Pinpoint the cell where the given text exists, returning its [x, y] midpoint coordinate. 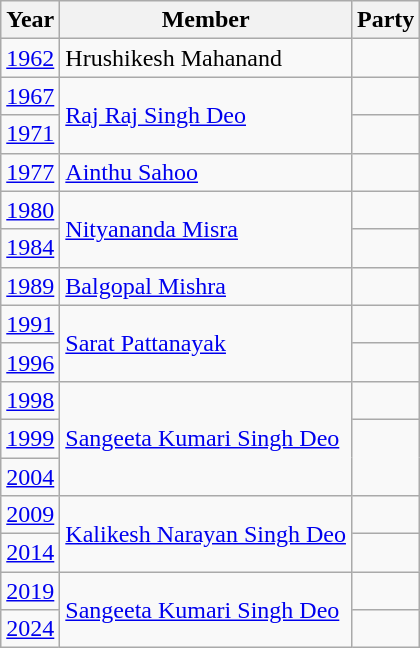
1980 [30, 210]
Hrushikesh Mahanand [206, 58]
Party [385, 20]
1999 [30, 438]
2019 [30, 591]
1989 [30, 286]
1977 [30, 172]
Balgopal Mishra [206, 286]
Nityananda Misra [206, 229]
2009 [30, 515]
2014 [30, 553]
1962 [30, 58]
2004 [30, 477]
2024 [30, 629]
Member [206, 20]
Year [30, 20]
Ainthu Sahoo [206, 172]
Kalikesh Narayan Singh Deo [206, 534]
1996 [30, 362]
1998 [30, 400]
1967 [30, 96]
1991 [30, 324]
1984 [30, 248]
Sarat Pattanayak [206, 343]
1971 [30, 134]
Raj Raj Singh Deo [206, 115]
